Provide the [X, Y] coordinate of the cell's center where the given text is located.  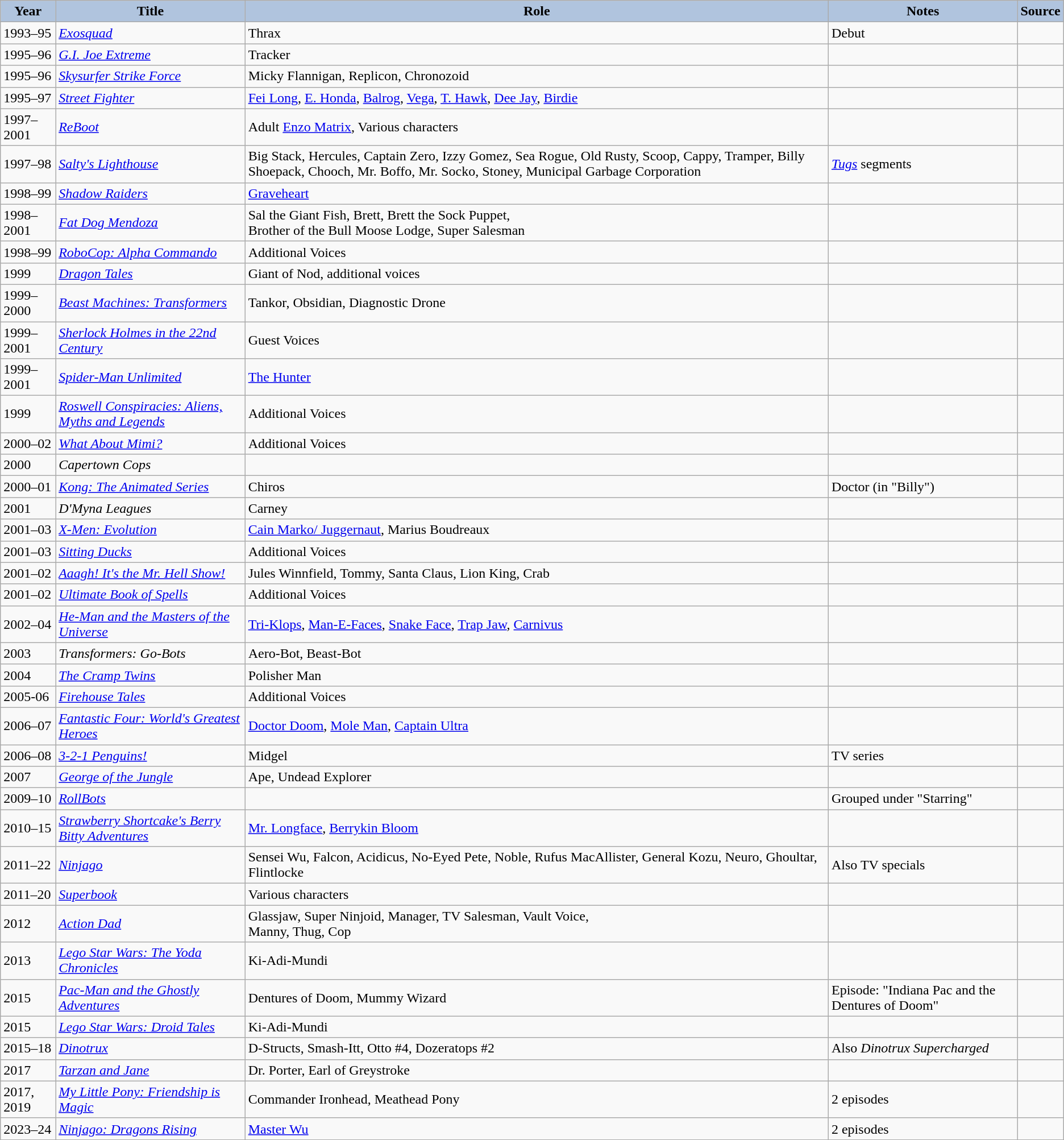
Lego Star Wars: Droid Tales [151, 1027]
Salty's Lighthouse [151, 164]
Firehouse Tales [151, 697]
RollBots [151, 799]
Also Dinotrux Supercharged [922, 1048]
2002–04 [28, 624]
ReBoot [151, 127]
Tugs segments [922, 164]
He-Man and the Masters of the Universe [151, 624]
Action Dad [151, 923]
2000–01 [28, 487]
1997–2001 [28, 127]
1993–95 [28, 33]
Fantastic Four: World's Greatest Heroes [151, 726]
Lego Star Wars: The Yoda Chronicles [151, 961]
Glassjaw, Super Ninjoid, Manager, TV Salesman, Vault Voice, Manny, Thug, Cop [537, 923]
Transformers: Go-Bots [151, 653]
2006–08 [28, 756]
Superbook [151, 894]
1998–2001 [28, 223]
RoboCop: Alpha Commando [151, 252]
Jules Winnfield, Tommy, Santa Claus, Lion King, Crab [537, 573]
Thrax [537, 33]
What About Mimi? [151, 443]
Polisher Man [537, 675]
2010–15 [28, 828]
Doctor (in "Billy") [922, 487]
2006–07 [28, 726]
Capertown Cops [151, 465]
Sherlock Holmes in the 22nd Century [151, 340]
2011–20 [28, 894]
Adult Enzo Matrix, Various characters [537, 127]
Fei Long, E. Honda, Balrog, Vega, T. Hawk, Dee Jay, Birdie [537, 98]
D'Myna Leagues [151, 508]
Giant of Nod, additional voices [537, 273]
Graveheart [537, 193]
Sitting Ducks [151, 552]
D-Structs, Smash-Itt, Otto #4, Dozeratops #2 [537, 1048]
Aero-Bot, Beast-Bot [537, 653]
Tankor, Obsidian, Diagnostic Drone [537, 302]
Master Wu [537, 1129]
Kong: The Animated Series [151, 487]
Commander Ironhead, Meathead Pony [537, 1100]
Source [1040, 11]
2001 [28, 508]
The Cramp Twins [151, 675]
Strawberry Shortcake's Berry Bitty Adventures [151, 828]
The Hunter [537, 378]
Street Fighter [151, 98]
2009–10 [28, 799]
2003 [28, 653]
Dragon Tales [151, 273]
Year [28, 11]
2005-06 [28, 697]
Dinotrux [151, 1048]
Skysurfer Strike Force [151, 76]
2023–24 [28, 1129]
Ninjago [151, 865]
1997–98 [28, 164]
Guest Voices [537, 340]
3-2-1 Penguins! [151, 756]
2011–22 [28, 865]
Ninjago: Dragons Rising [151, 1129]
Carney [537, 508]
2015–18 [28, 1048]
Chiros [537, 487]
Title [151, 11]
Various characters [537, 894]
1999–2000 [28, 302]
Dentures of Doom, Mummy Wizard [537, 997]
X-Men: Evolution [151, 530]
Mr. Longface, Berrykin Bloom [537, 828]
2007 [28, 777]
TV series [922, 756]
Pac-Man and the Ghostly Adventures [151, 997]
Fat Dog Mendoza [151, 223]
Notes [922, 11]
Roswell Conspiracies: Aliens, Myths and Legends [151, 414]
1995–97 [28, 98]
G.I. Joe Extreme [151, 55]
Tracker [537, 55]
Shadow Raiders [151, 193]
2000 [28, 465]
Debut [922, 33]
Sal the Giant Fish, Brett, Brett the Sock Puppet, Brother of the Bull Moose Lodge, Super Salesman [537, 223]
Ape, Undead Explorer [537, 777]
Ultimate Book of Spells [151, 595]
2012 [28, 923]
Doctor Doom, Mole Man, Captain Ultra [537, 726]
My Little Pony: Friendship is Magic [151, 1100]
Also TV specials [922, 865]
2004 [28, 675]
Exosquad [151, 33]
Grouped under "Starring" [922, 799]
2017, 2019 [28, 1100]
Micky Flannigan, Replicon, Chronozoid [537, 76]
2000–02 [28, 443]
Role [537, 11]
Cain Marko/ Juggernaut, Marius Boudreaux [537, 530]
Beast Machines: Transformers [151, 302]
Sensei Wu, Falcon, Acidicus, No-Eyed Pete, Noble, Rufus MacAllister, General Kozu, Neuro, Ghoultar, Flintlocke [537, 865]
Aaagh! It's the Mr. Hell Show! [151, 573]
Episode: "Indiana Pac and the Dentures of Doom" [922, 997]
Tarzan and Jane [151, 1070]
Dr. Porter, Earl of Greystroke [537, 1070]
Midgel [537, 756]
2017 [28, 1070]
Tri-Klops, Man-E-Faces, Snake Face, Trap Jaw, Carnivus [537, 624]
George of the Jungle [151, 777]
2013 [28, 961]
Spider-Man Unlimited [151, 378]
